Determine the [x, y] coordinate at the center of the cell enclosing the given text.  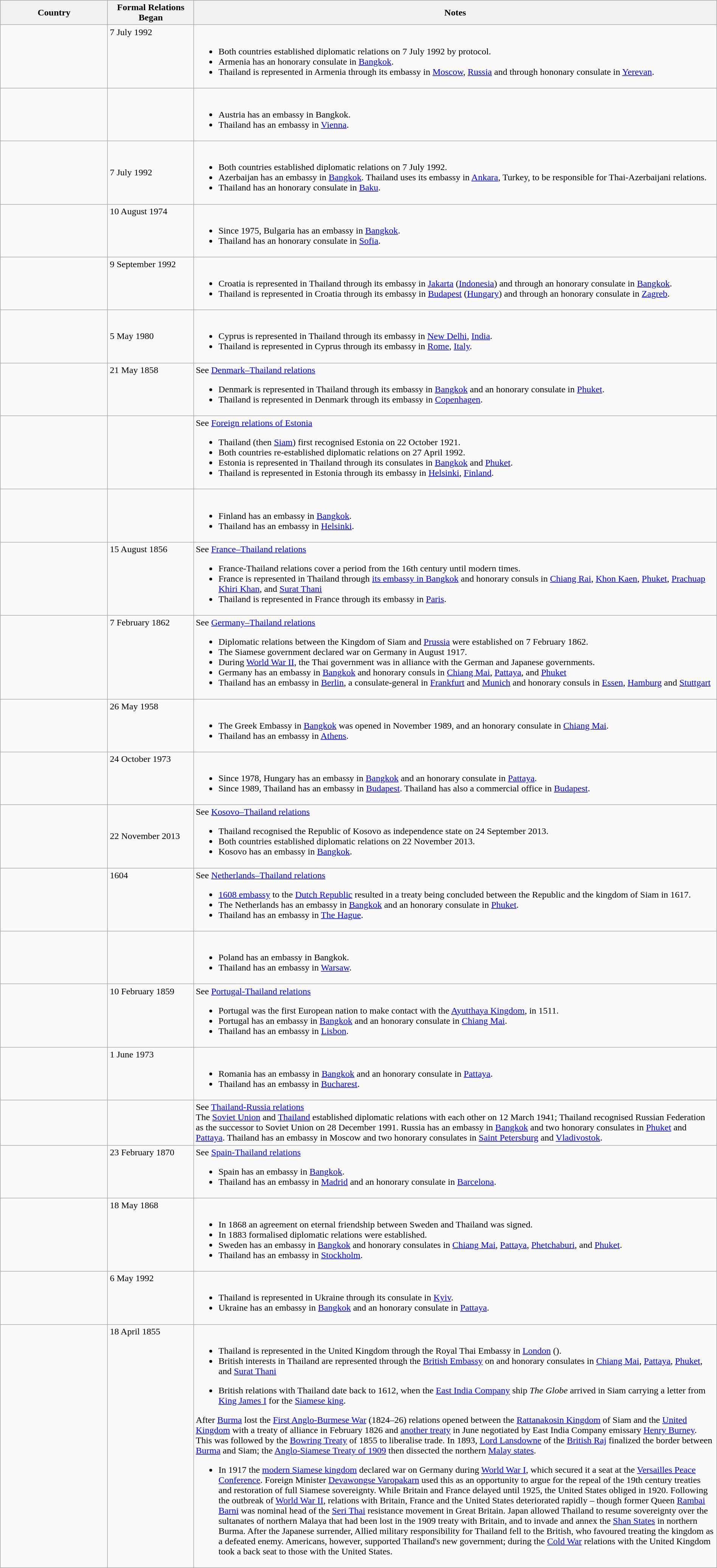
The Greek Embassy in Bangkok was opened in November 1989, and an honorary consulate in Chiang Mai.Thailand has an embassy in Athens. [455, 726]
Since 1975, Bulgaria has an embassy in Bangkok.Thailand has an honorary consulate in Sofia. [455, 231]
Thailand is represented in Ukraine through its consulate in Kyiv.Ukraine has an embassy in Bangkok and an honorary consulate in Pattaya. [455, 1298]
18 April 1855 [151, 1446]
15 August 1856 [151, 579]
10 February 1859 [151, 1016]
Austria has an embassy in Bangkok.Thailand has an embassy in Vienna. [455, 115]
24 October 1973 [151, 779]
18 May 1868 [151, 1235]
Notes [455, 13]
26 May 1958 [151, 726]
Finland has an embassy in Bangkok.Thailand has an embassy in Helsinki. [455, 515]
9 September 1992 [151, 283]
See Spain-Thailand relationsSpain has an embassy in Bangkok.Thailand has an embassy in Madrid and an honorary consulate in Barcelona. [455, 1172]
21 May 1858 [151, 389]
Country [54, 13]
Poland has an embassy in Bangkok.Thailand has an embassy in Warsaw. [455, 958]
23 February 1870 [151, 1172]
1 June 1973 [151, 1074]
Romania has an embassy in Bangkok and an honorary consulate in Pattaya.Thailand has an embassy in Bucharest. [455, 1074]
Formal Relations Began [151, 13]
7 February 1862 [151, 657]
6 May 1992 [151, 1298]
1604 [151, 899]
10 August 1974 [151, 231]
5 May 1980 [151, 336]
Cyprus is represented in Thailand through its embassy in New Delhi, India.Thailand is represented in Cyprus through its embassy in Rome, Italy. [455, 336]
22 November 2013 [151, 837]
